Identify which cell holds the provided text, then report its (X, Y) central coordinate. 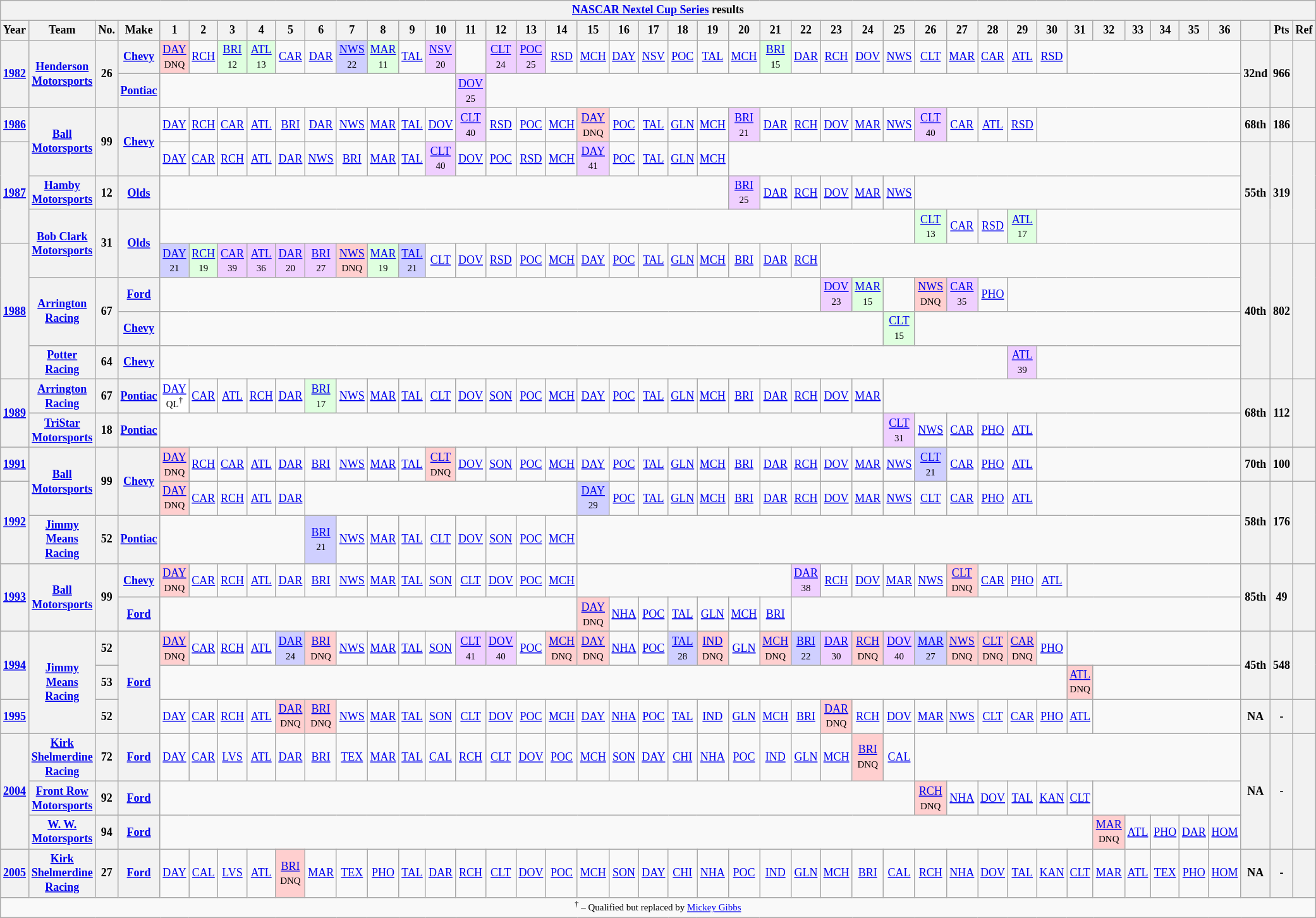
CLT21 (930, 465)
14 (562, 30)
24 (868, 30)
11 (471, 30)
2004 (15, 792)
POC25 (531, 57)
NSV (654, 57)
49 (1282, 597)
BRI12 (233, 57)
CAR35 (962, 295)
45th (1255, 665)
21 (776, 30)
MAR19 (383, 260)
802 (1282, 311)
CLT41 (471, 649)
2005 (15, 873)
Team (62, 30)
MAR27 (930, 649)
DAYQL† (174, 396)
7 (351, 30)
TriStar Motorsports (62, 431)
† – Qualified but replaced by Mickey Gibbs (658, 907)
NWS22 (351, 57)
19 (713, 30)
4 (261, 30)
CARDNQ (1022, 649)
966 (1282, 73)
3 (233, 30)
1982 (15, 73)
85th (1255, 597)
MAR15 (868, 295)
5 (291, 30)
186 (1282, 125)
32 (1109, 30)
8 (383, 30)
CLT31 (899, 431)
319 (1282, 192)
28 (993, 30)
94 (106, 832)
DAY29 (593, 498)
BRI27 (321, 260)
DOV25 (471, 91)
Ref (1304, 30)
55th (1255, 192)
9 (412, 30)
BRI25 (744, 193)
DAY21 (174, 260)
16 (624, 30)
2 (204, 30)
No. (106, 30)
32nd (1255, 73)
DOV23 (836, 295)
NASCAR Nextel Cup Series results (658, 10)
13 (531, 30)
TAL28 (683, 649)
CLT15 (899, 328)
23 (836, 30)
Make (139, 30)
NSV20 (441, 57)
Front Row Motorsports (62, 799)
CLT24 (501, 57)
ATL36 (261, 260)
58th (1255, 522)
36 (1225, 30)
DAR38 (807, 580)
ATL13 (261, 57)
53 (106, 682)
17 (654, 30)
ATL17 (1022, 226)
1992 (15, 522)
CAR39 (233, 260)
34 (1166, 30)
MAR11 (383, 57)
ATL39 (1022, 362)
176 (1282, 522)
Henderson Motorsports (62, 73)
1994 (15, 665)
BRI22 (807, 649)
112 (1282, 413)
72 (106, 757)
29 (1022, 30)
RCH19 (204, 260)
DAR20 (291, 260)
CLT13 (930, 226)
Pts (1282, 30)
MARDNQ (1109, 832)
1987 (15, 192)
BRI17 (321, 396)
1993 (15, 597)
30 (1052, 30)
25 (899, 30)
TAL21 (412, 260)
1 (174, 30)
DAR30 (836, 649)
1995 (15, 716)
DAY41 (593, 159)
DAR24 (291, 649)
1986 (15, 125)
35 (1193, 30)
1991 (15, 465)
Hamby Motorsports (62, 193)
W. W. Motorsports (62, 832)
64 (106, 362)
1989 (15, 413)
70th (1255, 465)
ATLDNQ (1080, 682)
15 (593, 30)
20 (744, 30)
92 (106, 799)
10 (441, 30)
INDDNQ (713, 649)
Year (15, 30)
22 (807, 30)
1988 (15, 311)
33 (1138, 30)
Bob Clark Motorsports (62, 243)
40th (1255, 311)
6 (321, 30)
100 (1282, 465)
Potter Racing (62, 362)
548 (1282, 665)
BRI15 (776, 57)
